Return (x, y) of the center of cell containing provided text 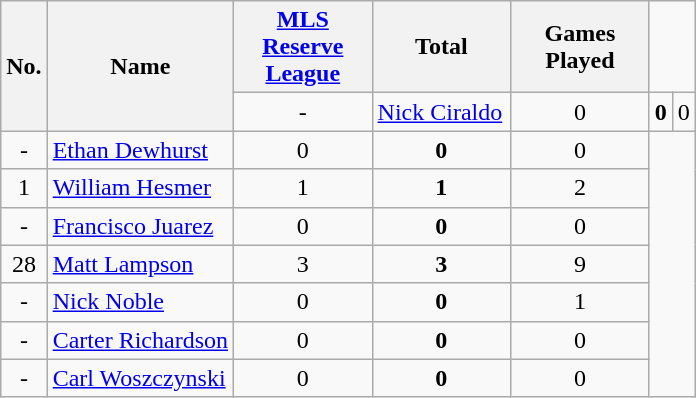
2 (580, 188)
Carl Woszczynski (140, 378)
Total (442, 47)
William Hesmer (140, 188)
Nick Ciraldo (442, 112)
Name (140, 66)
Ethan Dewhurst (140, 150)
28 (24, 264)
Matt Lampson (140, 264)
Games Played (580, 47)
Nick Noble (140, 302)
9 (580, 264)
Francisco Juarez (140, 226)
No. (24, 66)
Carter Richardson (140, 340)
MLS Reserve League (304, 47)
